Detect which cell encompasses the target text, then output its (X, Y) center coordinate. 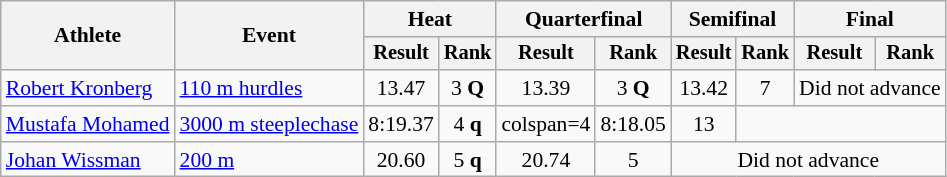
13.42 (704, 88)
110 m hurdles (270, 88)
Robert Kronberg (88, 88)
Athlete (88, 36)
Mustafa Mohamed (88, 124)
Event (270, 36)
Final (870, 19)
4 q (468, 124)
Did not advance (870, 88)
Semifinal (732, 19)
colspan=4 (546, 124)
3000 m steeplechase (270, 124)
13.47 (400, 88)
8:19.37 (400, 124)
13 (704, 124)
Heat (430, 19)
8:18.05 (632, 124)
13.39 (546, 88)
7 (765, 88)
Quarterfinal (584, 19)
